Locate the cell with the specified text and output its (x, y) center coordinate. 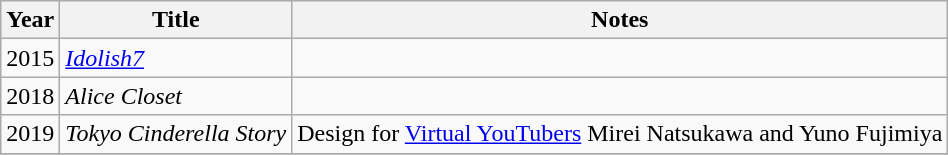
Notes (620, 20)
2015 (30, 58)
2018 (30, 96)
Design for Virtual YouTubers Mirei Natsukawa and Yuno Fujimiya (620, 134)
Year (30, 20)
Idolish7 (176, 58)
Title (176, 20)
2019 (30, 134)
Alice Closet (176, 96)
Tokyo Cinderella Story (176, 134)
